Pinpoint the cell where the given text exists, returning its [X, Y] midpoint coordinate. 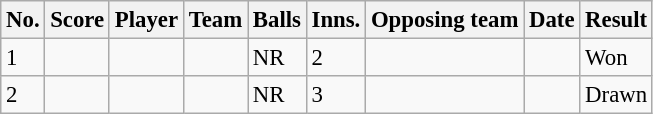
Inns. [336, 20]
Player [146, 20]
Balls [278, 20]
Result [616, 20]
No. [23, 20]
1 [23, 58]
Drawn [616, 95]
Date [552, 20]
Score [78, 20]
Opposing team [445, 20]
3 [336, 95]
Team [215, 20]
Won [616, 58]
